Return [x, y] of the center of cell containing provided text 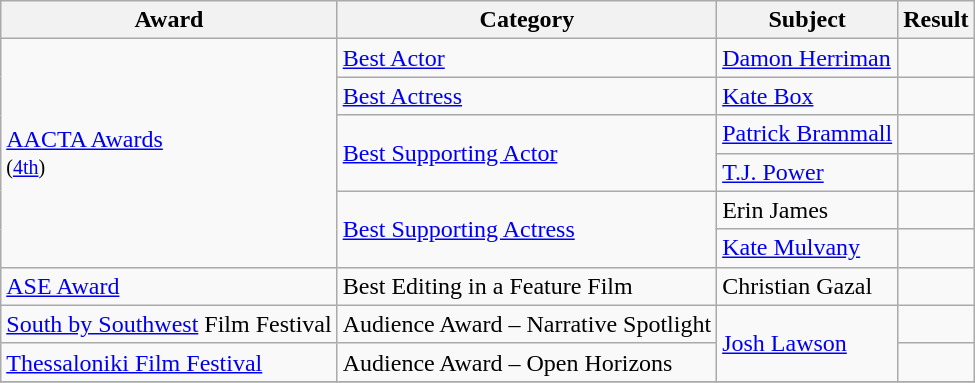
Result [936, 20]
Josh Lawson [808, 343]
Kate Box [808, 96]
Damon Herriman [808, 58]
South by Southwest Film Festival [169, 324]
Kate Mulvany [808, 248]
Best Editing in a Feature Film [526, 286]
Best Actor [526, 58]
Best Supporting Actor [526, 153]
AACTA Awards(4th) [169, 153]
Christian Gazal [808, 286]
Erin James [808, 210]
Thessaloniki Film Festival [169, 362]
Best Actress [526, 96]
Award [169, 20]
Audience Award – Open Horizons [526, 362]
T.J. Power [808, 172]
Audience Award – Narrative Spotlight [526, 324]
Best Supporting Actress [526, 229]
Subject [808, 20]
ASE Award [169, 286]
Category [526, 20]
Patrick Brammall [808, 134]
